Output the [x, y] coordinate of the center of the cell containing the given text.  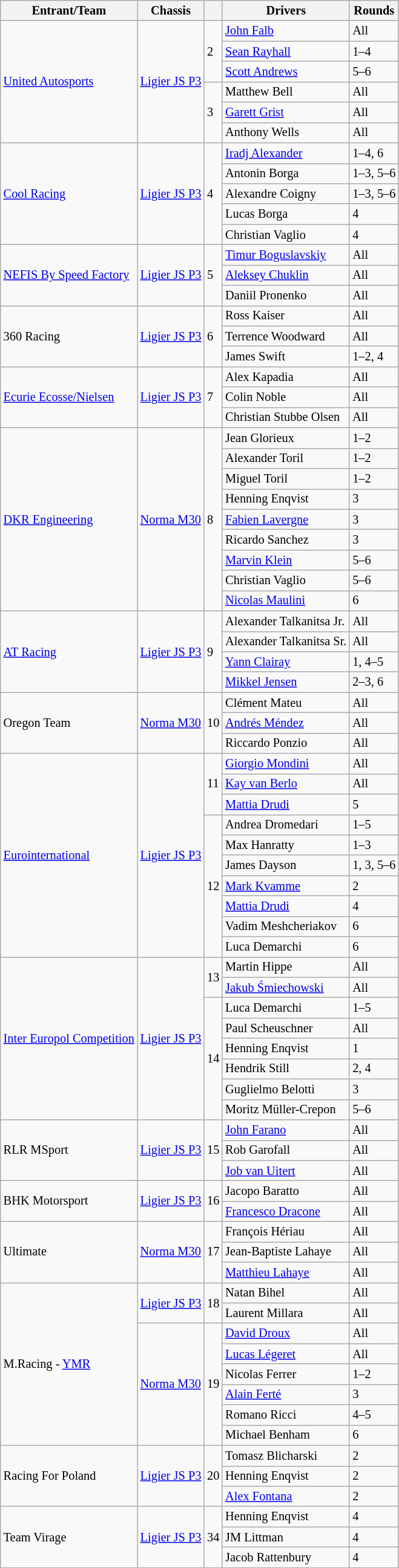
Garett Grist [286, 112]
RLR MSport [69, 1150]
1 [374, 1049]
M.Racing - YMR [69, 1364]
Sean Rayhall [286, 51]
11 [213, 784]
James Swift [286, 356]
Alexander Toril [286, 458]
Guglielmo Belotti [286, 1089]
Romano Ricci [286, 1415]
Racing For Poland [69, 1475]
Ricardo Sanchez [286, 539]
Riccardo Ponzio [286, 743]
David Droux [286, 1333]
Kay van Berlo [286, 784]
Martin Hippe [286, 967]
Max Hanratty [286, 845]
1, 4–5 [374, 662]
Christian Stubbe Olsen [286, 417]
NEFIS By Speed Factory [69, 275]
Team Virage [69, 1537]
Jacopo Baratto [286, 1191]
Paul Scheuschner [286, 1028]
Oregon Team [69, 723]
Antonin Borga [286, 174]
JM Littman [286, 1537]
9 [213, 652]
Francesco Dracone [286, 1211]
10 [213, 723]
Inter Europol Competition [69, 1038]
Eurointernational [69, 855]
1–2, 4 [374, 356]
Rounds [374, 10]
Entrant/Team [69, 10]
Tomasz Blicharski [286, 1456]
Hendrik Still [286, 1069]
Aleksey Chuklin [286, 275]
Michael Benham [286, 1435]
20 [213, 1475]
BHK Motorsport [69, 1201]
Natan Bihel [286, 1293]
Moritz Müller-Crepon [286, 1110]
Daniil Pronenko [286, 296]
Colin Noble [286, 397]
Ultimate [69, 1252]
15 [213, 1150]
Lucas Borga [286, 214]
James Dayson [286, 865]
Alexander Talkanitsa Jr. [286, 621]
14 [213, 1059]
Andrea Dromedari [286, 825]
Clément Mateu [286, 703]
Laurent Millara [286, 1313]
Cool Racing [69, 194]
Fabien Lavergne [286, 519]
Nicolas Maulini [286, 600]
Vadim Meshcheriakov [286, 926]
Chassis [171, 10]
Terrence Woodward [286, 336]
Alexandre Coigny [286, 194]
Alex Kapadia [286, 377]
19 [213, 1384]
Miguel Toril [286, 478]
Yann Clairay [286, 662]
8 [213, 519]
John Farano [286, 1130]
DKR Engineering [69, 519]
Matthew Bell [286, 92]
Alexander Talkanitsa Sr. [286, 642]
Iradj Alexander [286, 153]
Andrés Méndez [286, 723]
Job van Uitert [286, 1171]
1–3 [374, 845]
17 [213, 1252]
18 [213, 1303]
Mark Kvamme [286, 886]
Rob Garofall [286, 1150]
Nicolas Ferrer [286, 1374]
2–3, 6 [374, 682]
12 [213, 886]
Giorgio Mondini [286, 764]
1–4, 6 [374, 153]
1, 3, 5–6 [374, 865]
Scott Andrews [286, 71]
16 [213, 1201]
Jakub Śmiechowski [286, 987]
Matthieu Lahaye [286, 1272]
Timur Boguslavskiy [286, 255]
François Hériau [286, 1232]
Mikkel Jensen [286, 682]
34 [213, 1537]
Jacob Rattenbury [286, 1557]
Jean Glorieux [286, 438]
United Autosports [69, 82]
Ecurie Ecosse/Nielsen [69, 397]
Drivers [286, 10]
1–4 [374, 51]
2, 4 [374, 1069]
Jean-Baptiste Lahaye [286, 1252]
Anthony Wells [286, 132]
Alain Ferté [286, 1394]
AT Racing [69, 652]
Marvin Klein [286, 560]
13 [213, 977]
7 [213, 397]
Alex Fontana [286, 1496]
John Falb [286, 31]
360 Racing [69, 336]
4–5 [374, 1415]
Lucas Légeret [286, 1354]
Ross Kaiser [286, 316]
